Provide the [X, Y] coordinate of the cell's center where the given text is located.  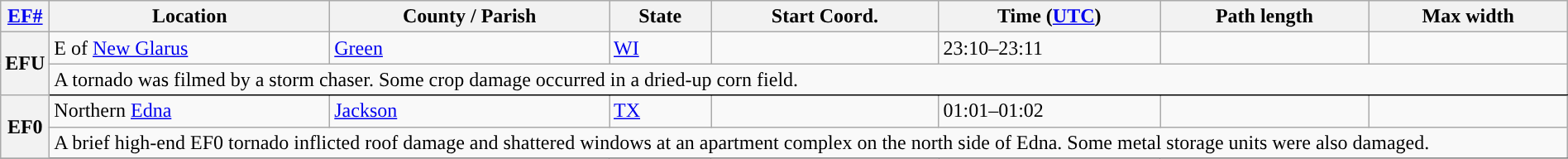
Path length [1265, 17]
Northern Edna [190, 111]
Green [470, 48]
Start Coord. [825, 17]
E of New Glarus [190, 48]
State [660, 17]
23:10–23:11 [1049, 48]
Max width [1468, 17]
01:01–01:02 [1049, 111]
EF0 [25, 127]
WI [660, 48]
County / Parish [470, 17]
TX [660, 111]
EFU [25, 64]
A tornado was filmed by a storm chaser. Some crop damage occurred in a dried-up corn field. [809, 79]
Location [190, 17]
Time (UTC) [1049, 17]
EF# [25, 17]
Jackson [470, 111]
